Scan for the cell matching the given text and deliver its (X, Y) coordinate at center. 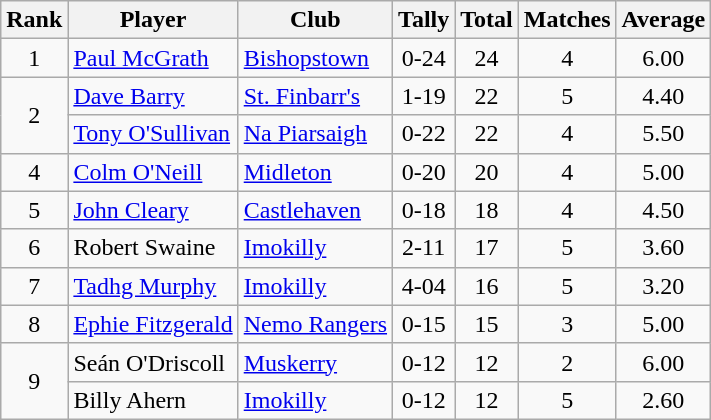
3.20 (664, 286)
1-19 (424, 96)
5.50 (664, 134)
2.60 (664, 400)
15 (487, 324)
Seán O'Driscoll (153, 362)
16 (487, 286)
Nemo Rangers (315, 324)
Colm O'Neill (153, 172)
Player (153, 20)
17 (487, 248)
Average (664, 20)
Ephie Fitzgerald (153, 324)
4-04 (424, 286)
9 (34, 381)
Tony O'Sullivan (153, 134)
0-20 (424, 172)
Midleton (315, 172)
7 (34, 286)
0-18 (424, 210)
Club (315, 20)
Bishopstown (315, 58)
John Cleary (153, 210)
Tally (424, 20)
0-22 (424, 134)
Total (487, 20)
0-24 (424, 58)
3.60 (664, 248)
4.40 (664, 96)
Castlehaven (315, 210)
Muskerry (315, 362)
Robert Swaine (153, 248)
Rank (34, 20)
8 (34, 324)
18 (487, 210)
St. Finbarr's (315, 96)
3 (567, 324)
Paul McGrath (153, 58)
Billy Ahern (153, 400)
Tadhg Murphy (153, 286)
Matches (567, 20)
6 (34, 248)
Dave Barry (153, 96)
2-11 (424, 248)
Na Piarsaigh (315, 134)
20 (487, 172)
1 (34, 58)
24 (487, 58)
0-15 (424, 324)
4.50 (664, 210)
